Provide the [x, y] coordinate of the cell's center where the given text is located.  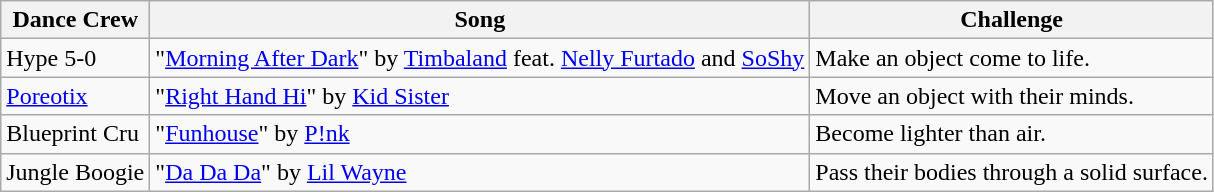
Pass their bodies through a solid surface. [1012, 172]
Hype 5-0 [76, 58]
Blueprint Cru [76, 134]
Become lighter than air. [1012, 134]
"Morning After Dark" by Timbaland feat. Nelly Furtado and SoShy [480, 58]
Poreotix [76, 96]
"Da Da Da" by Lil Wayne [480, 172]
"Funhouse" by P!nk [480, 134]
Challenge [1012, 20]
"Right Hand Hi" by Kid Sister [480, 96]
Dance Crew [76, 20]
Move an object with their minds. [1012, 96]
Make an object come to life. [1012, 58]
Song [480, 20]
Jungle Boogie [76, 172]
